Determine the (X, Y) coordinate at the center of the cell enclosing the given text.  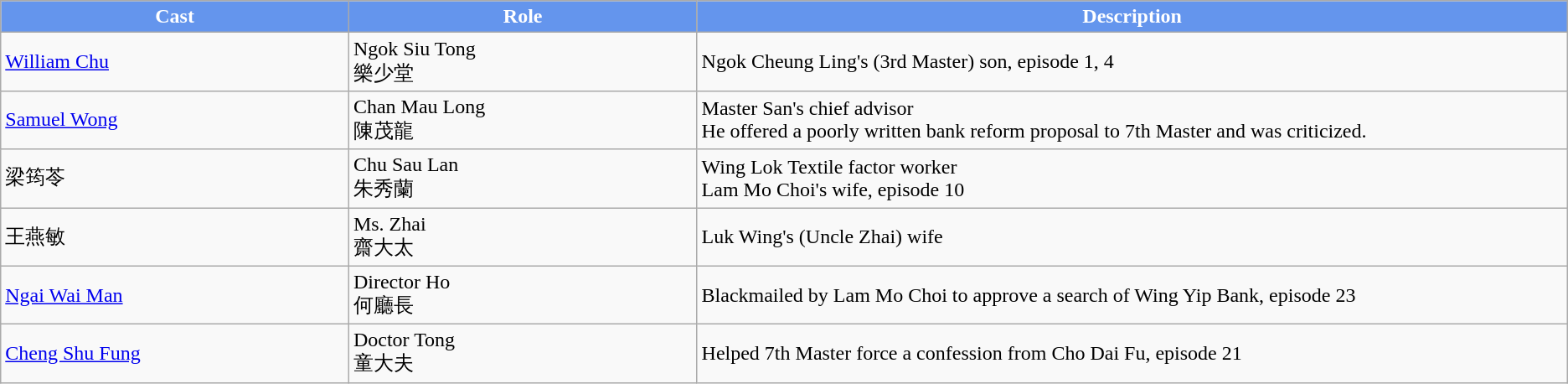
Doctor Tong童大夫 (523, 354)
梁筠苓 (175, 179)
Director Ho何廳長 (523, 295)
Ngok Cheung Ling's (3rd Master) son, episode 1, 4 (1132, 62)
Samuel Wong (175, 120)
王燕敏 (175, 237)
Role (523, 17)
William Chu (175, 62)
Helped 7th Master force a confession from Cho Dai Fu, episode 21 (1132, 354)
Chu Sau Lan朱秀蘭 (523, 179)
Ms. Zhai齋大太 (523, 237)
Cast (175, 17)
Description (1132, 17)
Master San's chief advisorHe offered a poorly written bank reform proposal to 7th Master and was criticized. (1132, 120)
Blackmailed by Lam Mo Choi to approve a search of Wing Yip Bank, episode 23 (1132, 295)
Luk Wing's (Uncle Zhai) wife (1132, 237)
Ngai Wai Man (175, 295)
Cheng Shu Fung (175, 354)
Chan Mau Long陳茂龍 (523, 120)
Ngok Siu Tong樂少堂 (523, 62)
Wing Lok Textile factor workerLam Mo Choi's wife, episode 10 (1132, 179)
